Identify which cell holds the provided text, then report its [x, y] central coordinate. 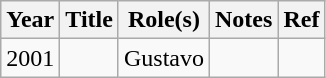
Title [90, 20]
2001 [30, 58]
Ref [302, 20]
Gustavo [164, 58]
Role(s) [164, 20]
Year [30, 20]
Notes [243, 20]
